Detect which cell encompasses the target text, then output its [x, y] center coordinate. 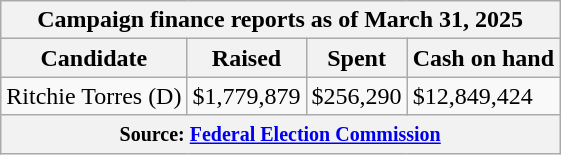
$1,779,879 [246, 96]
Raised [246, 58]
Candidate [94, 58]
Campaign finance reports as of March 31, 2025 [280, 20]
Source: Federal Election Commission [280, 134]
Ritchie Torres (D) [94, 96]
$12,849,424 [483, 96]
Spent [356, 58]
Cash on hand [483, 58]
$256,290 [356, 96]
